Provide the (X, Y) coordinate of the cell's center where the given text is located.  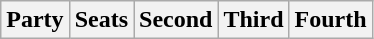
Third (254, 20)
Fourth (330, 20)
Second (176, 20)
Party (35, 20)
Seats (101, 20)
